Identify which cell holds the provided text, then report its (X, Y) central coordinate. 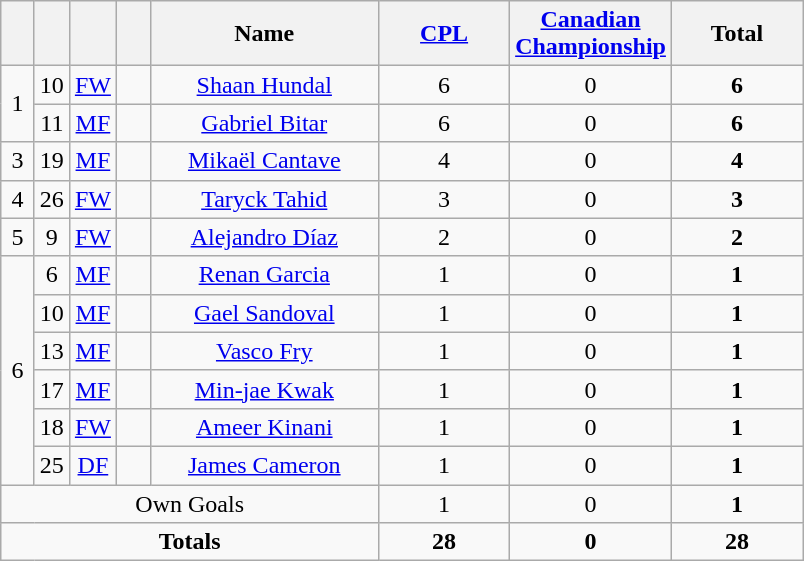
25 (52, 465)
Own Goals (190, 503)
17 (52, 389)
Total (736, 34)
Min-jae Kwak (264, 389)
Renan Garcia (264, 275)
Ameer Kinani (264, 427)
Totals (190, 542)
DF (92, 465)
Name (264, 34)
19 (52, 161)
11 (52, 123)
26 (52, 199)
Vasco Fry (264, 351)
Gael Sandoval (264, 313)
5 (18, 237)
Mikaël Cantave (264, 161)
CPL (444, 34)
Taryck Tahid (264, 199)
9 (52, 237)
18 (52, 427)
Alejandro Díaz (264, 237)
Shaan Hundal (264, 85)
Canadian Championship (591, 34)
James Cameron (264, 465)
13 (52, 351)
Gabriel Bitar (264, 123)
